From the cell containing the given text, extract its center point as [X, Y] coordinate. 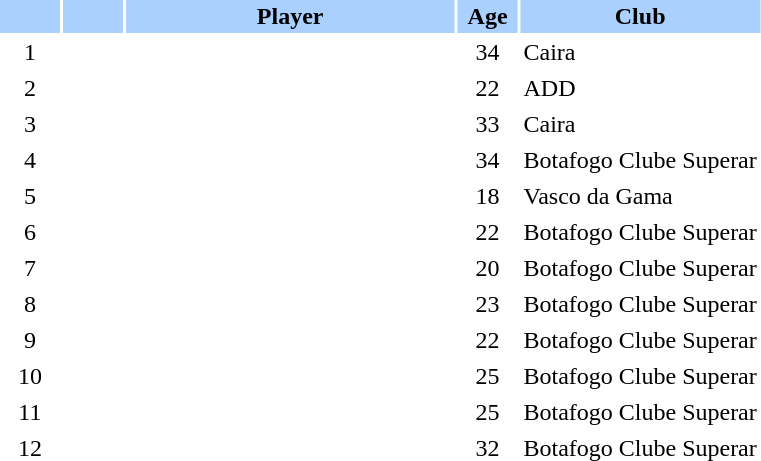
18 [488, 196]
5 [30, 196]
1 [30, 52]
20 [488, 268]
7 [30, 268]
2 [30, 88]
10 [30, 376]
11 [30, 412]
6 [30, 232]
Age [488, 16]
23 [488, 304]
ADD [640, 88]
3 [30, 124]
33 [488, 124]
8 [30, 304]
Vasco da Gama [640, 196]
Club [640, 16]
4 [30, 160]
Player [290, 16]
9 [30, 340]
